Provide the (X, Y) coordinate of the cell's center where the given text is located.  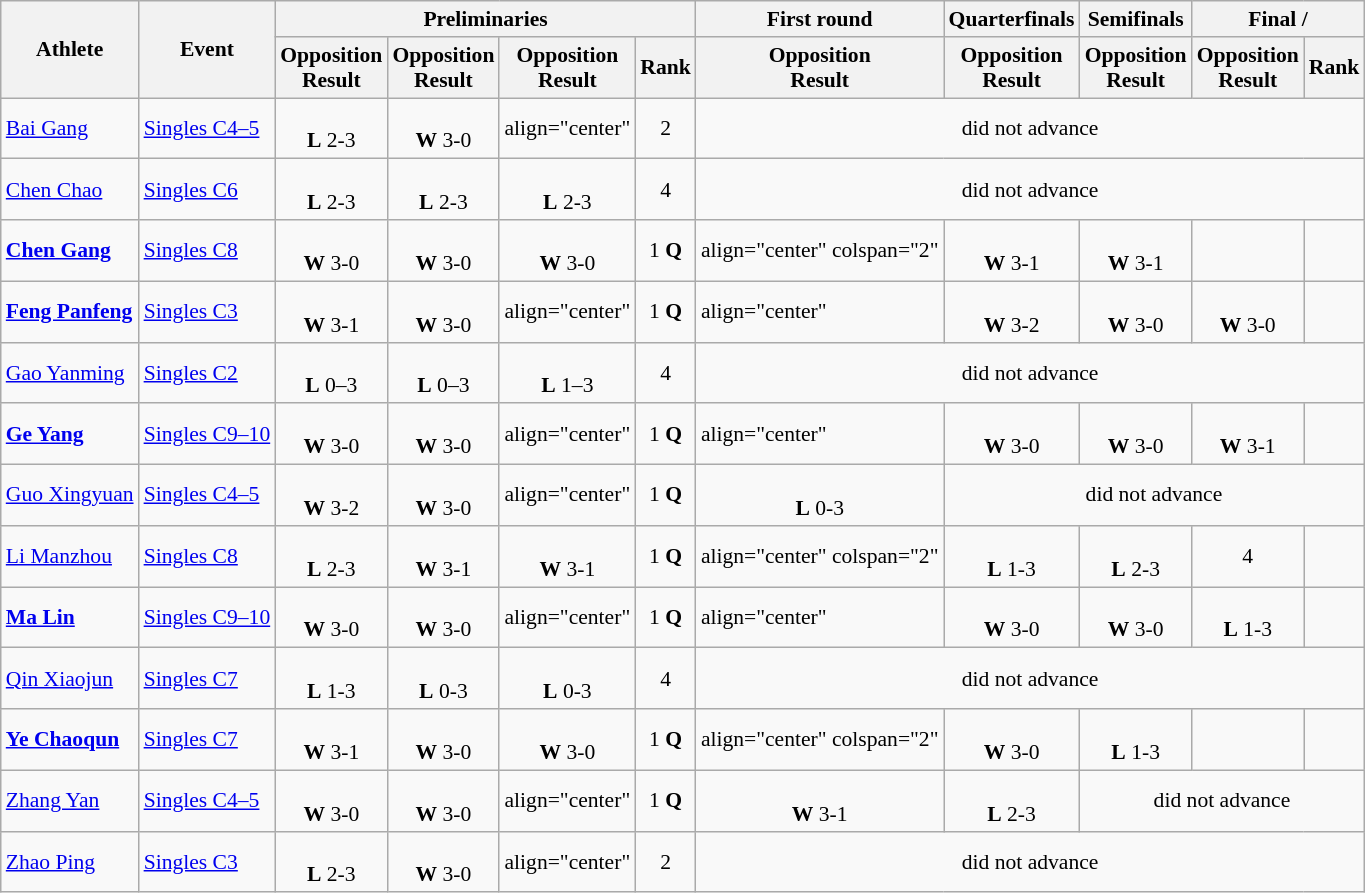
Chen Chao (70, 190)
Ye Chaoqun (70, 740)
Bai Gang (70, 128)
Qin Xiaojun (70, 678)
Guo Xingyuan (70, 496)
Zhao Ping (70, 862)
Preliminaries (486, 19)
First round (820, 19)
Athlete (70, 50)
Singles C6 (208, 190)
Ma Lin (70, 618)
Event (208, 50)
L 1–3 (567, 372)
Ge Yang (70, 434)
Final / (1278, 19)
Li Manzhou (70, 556)
Semifinals (1136, 19)
Gao Yanming (70, 372)
Feng Panfeng (70, 312)
Zhang Yan (70, 800)
Singles C2 (208, 372)
Chen Gang (70, 250)
Quarterfinals (1012, 19)
